Scan for the cell matching the given text and deliver its [x, y] coordinate at center. 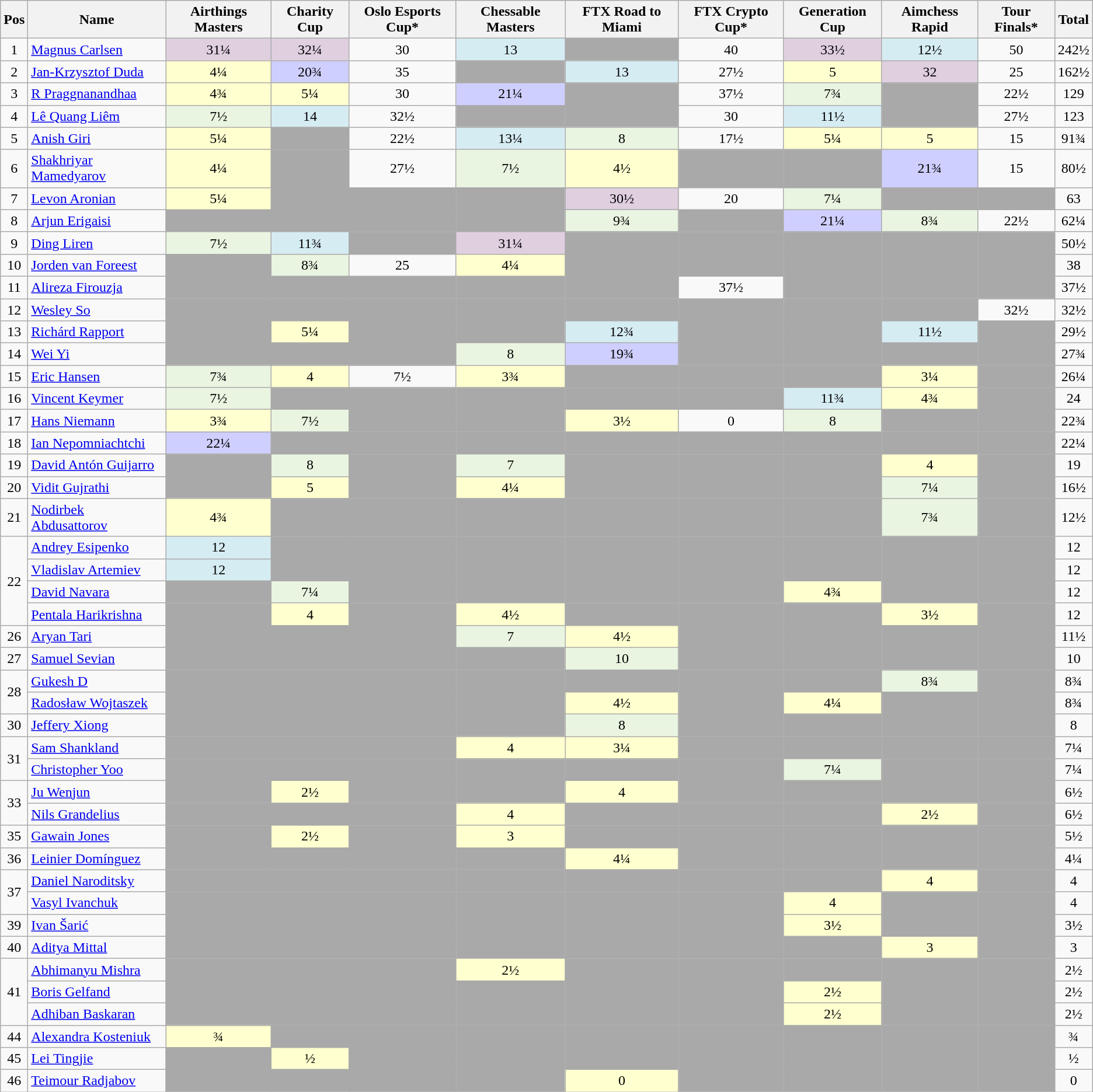
22 [14, 581]
21 [14, 517]
Wesley So [97, 310]
Aimchess Rapid [930, 20]
16 [14, 399]
26 [14, 636]
Magnus Carlsen [97, 50]
28 [14, 692]
Lê Quang Liêm [97, 116]
Teimour Radjabov [97, 1081]
123 [1073, 116]
Alireza Firouzja [97, 287]
Gawain Jones [97, 836]
45 [14, 1059]
Nils Grandelius [97, 814]
Adhiban Baskaran [97, 1014]
9¾ [622, 221]
Wei Yi [97, 354]
24 [1073, 399]
Name [97, 20]
Ding Liren [97, 243]
Vincent Keymer [97, 399]
50 [1016, 50]
91¾ [1073, 138]
27 [14, 658]
Shakhriyar Mamedyarov [97, 168]
Richárd Rapport [97, 332]
62¼ [1073, 221]
Vidit Gujrathi [97, 487]
1 [14, 50]
Airthings Masters [218, 20]
37 [14, 892]
26¼ [1073, 376]
Jeffery Xiong [97, 725]
Sam Shankland [97, 748]
Alexandra Kosteniuk [97, 1036]
Gukesh D [97, 681]
Ju Wenjun [97, 792]
19¾ [622, 354]
30½ [622, 198]
Samuel Sevian [97, 658]
Vasyl Ivanchuk [97, 903]
Anish Giri [97, 138]
FTX Road to Miami [622, 20]
Aryan Tari [97, 636]
Oslo Esports Cup* [402, 20]
Total [1073, 20]
David Antón Guijarro [97, 465]
Arjun Erigaisi [97, 221]
80½ [1073, 168]
5½ [1073, 836]
129 [1073, 94]
Christopher Yoo [97, 770]
16½ [1073, 487]
22¾ [1073, 421]
46 [14, 1081]
Abhimanyu Mishra [97, 969]
29½ [1073, 332]
Eric Hansen [97, 376]
Jorden van Foreest [97, 265]
Chessable Masters [510, 20]
162½ [1073, 72]
33 [14, 803]
50½ [1073, 243]
17 [14, 421]
Boris Gelfand [97, 992]
Tour Finals* [1016, 20]
Nodirbek Abdusattorov [97, 517]
Radosław Wojtaszek [97, 703]
Ian Nepomniachtchi [97, 443]
Andrey Esipenko [97, 547]
9 [14, 243]
Leinier Domínguez [97, 859]
David Navara [97, 592]
18 [14, 443]
41 [14, 992]
Ivan Šarić [97, 925]
Levon Aronian [97, 198]
Pos [14, 20]
21¾ [930, 168]
63 [1073, 198]
13¼ [510, 138]
FTX Crypto Cup* [731, 20]
39 [14, 925]
27¾ [1073, 354]
Generation Cup [833, 20]
Lei Tingjie [97, 1059]
Pentala Harikrishna [97, 614]
33½ [833, 50]
32 [930, 72]
R Praggnanandhaa [97, 94]
12¾ [622, 332]
Charity Cup [310, 20]
38 [1073, 265]
6 [14, 168]
Jan-Krzysztof Duda [97, 72]
Daniel Naroditsky [97, 881]
31 [14, 759]
20¾ [310, 72]
32¼ [310, 50]
Vladislav Artemiev [97, 570]
44 [14, 1036]
11 [14, 287]
17½ [731, 138]
Hans Niemann [97, 421]
36 [14, 859]
Aditya Mittal [97, 947]
2 [14, 72]
242½ [1073, 50]
